For the text-containing cell, return its midpoint in [x, y] coordinate format. 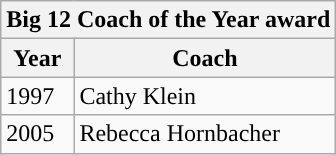
Big 12 Coach of the Year award [168, 20]
2005 [38, 134]
Coach [205, 58]
1997 [38, 96]
Year [38, 58]
Rebecca Hornbacher [205, 134]
Cathy Klein [205, 96]
